Output the [X, Y] coordinate of the center of the cell containing the given text.  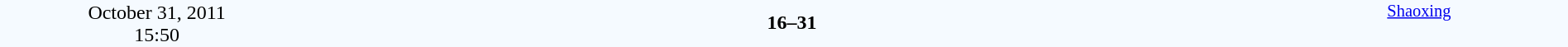
16–31 [791, 22]
October 31, 201115:50 [157, 23]
Shaoxing [1419, 23]
